Return the [X, Y] coordinate for the center point of the cell that contains the specified text.  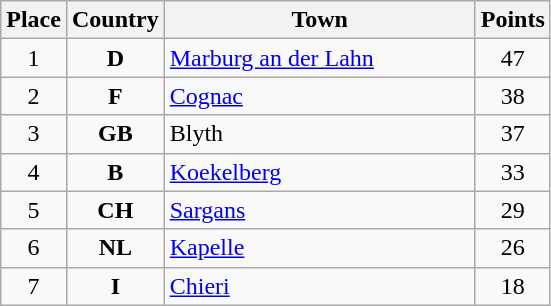
2 [34, 96]
4 [34, 172]
18 [512, 286]
3 [34, 134]
Chieri [320, 286]
Country [115, 20]
D [115, 58]
B [115, 172]
Town [320, 20]
CH [115, 210]
F [115, 96]
38 [512, 96]
Cognac [320, 96]
Kapelle [320, 248]
Points [512, 20]
33 [512, 172]
Marburg an der Lahn [320, 58]
Blyth [320, 134]
7 [34, 286]
6 [34, 248]
NL [115, 248]
I [115, 286]
37 [512, 134]
Koekelberg [320, 172]
Sargans [320, 210]
29 [512, 210]
Place [34, 20]
GB [115, 134]
47 [512, 58]
1 [34, 58]
5 [34, 210]
26 [512, 248]
